Provide the (x, y) coordinate of the cell's center where the given text is located.  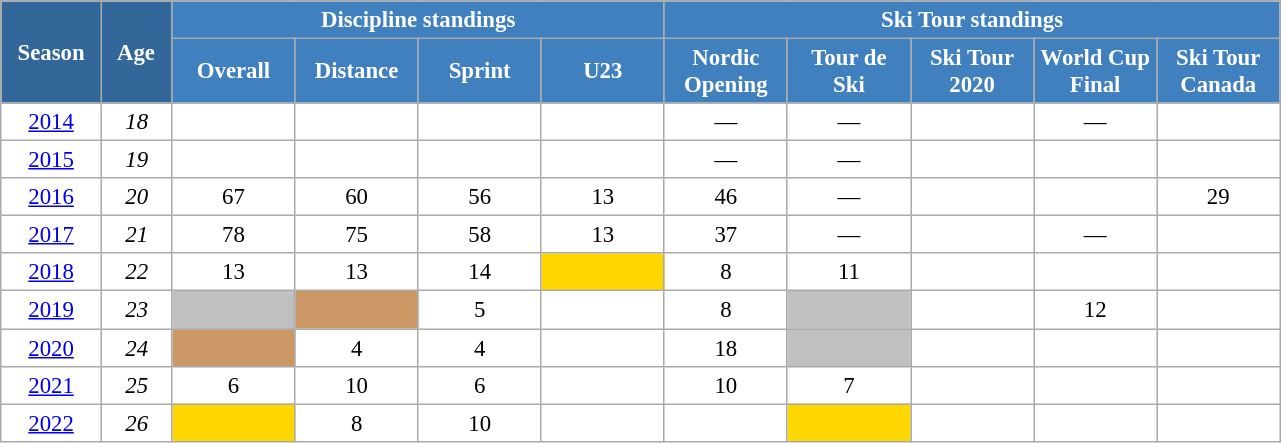
58 (480, 235)
67 (234, 197)
2014 (52, 122)
2019 (52, 310)
26 (136, 423)
5 (480, 310)
Distance (356, 72)
2020 (52, 348)
75 (356, 235)
37 (726, 235)
Discipline standings (418, 20)
25 (136, 385)
Ski Tour2020 (972, 72)
22 (136, 273)
19 (136, 160)
29 (1218, 197)
2017 (52, 235)
Season (52, 52)
Sprint (480, 72)
2018 (52, 273)
Ski TourCanada (1218, 72)
46 (726, 197)
World CupFinal (1096, 72)
Age (136, 52)
Tour deSki (848, 72)
7 (848, 385)
Ski Tour standings (972, 20)
56 (480, 197)
23 (136, 310)
11 (848, 273)
2015 (52, 160)
60 (356, 197)
U23 (602, 72)
Overall (234, 72)
12 (1096, 310)
2021 (52, 385)
2022 (52, 423)
14 (480, 273)
2016 (52, 197)
NordicOpening (726, 72)
20 (136, 197)
78 (234, 235)
24 (136, 348)
21 (136, 235)
